Extract the [X, Y] coordinate from the center of the cell holding the provided text.  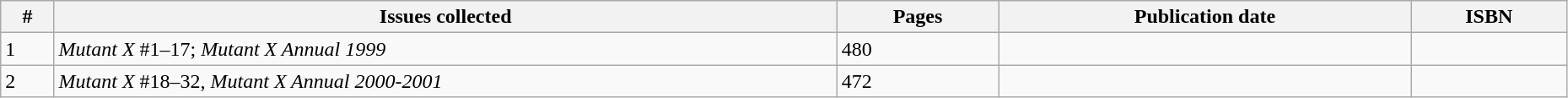
Publication date [1205, 17]
Mutant X #18–32, Mutant X Annual 2000-2001 [445, 81]
Issues collected [445, 17]
2 [27, 81]
472 [918, 81]
# [27, 17]
Mutant X #1–17; Mutant X Annual 1999 [445, 49]
Pages [918, 17]
ISBN [1489, 17]
480 [918, 49]
1 [27, 49]
